Search for the cell housing the specified text and yield its [x, y] center coordinate. 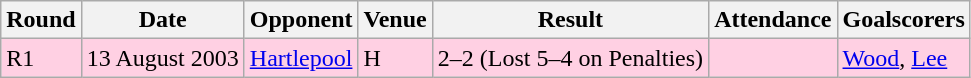
Venue [395, 20]
Attendance [773, 20]
13 August 2003 [162, 58]
2–2 (Lost 5–4 on Penalties) [570, 58]
Wood, Lee [904, 58]
Round [41, 20]
H [395, 58]
Goalscorers [904, 20]
Result [570, 20]
Hartlepool [301, 58]
Opponent [301, 20]
R1 [41, 58]
Date [162, 20]
